Scan for the cell matching the given text and deliver its (x, y) coordinate at center. 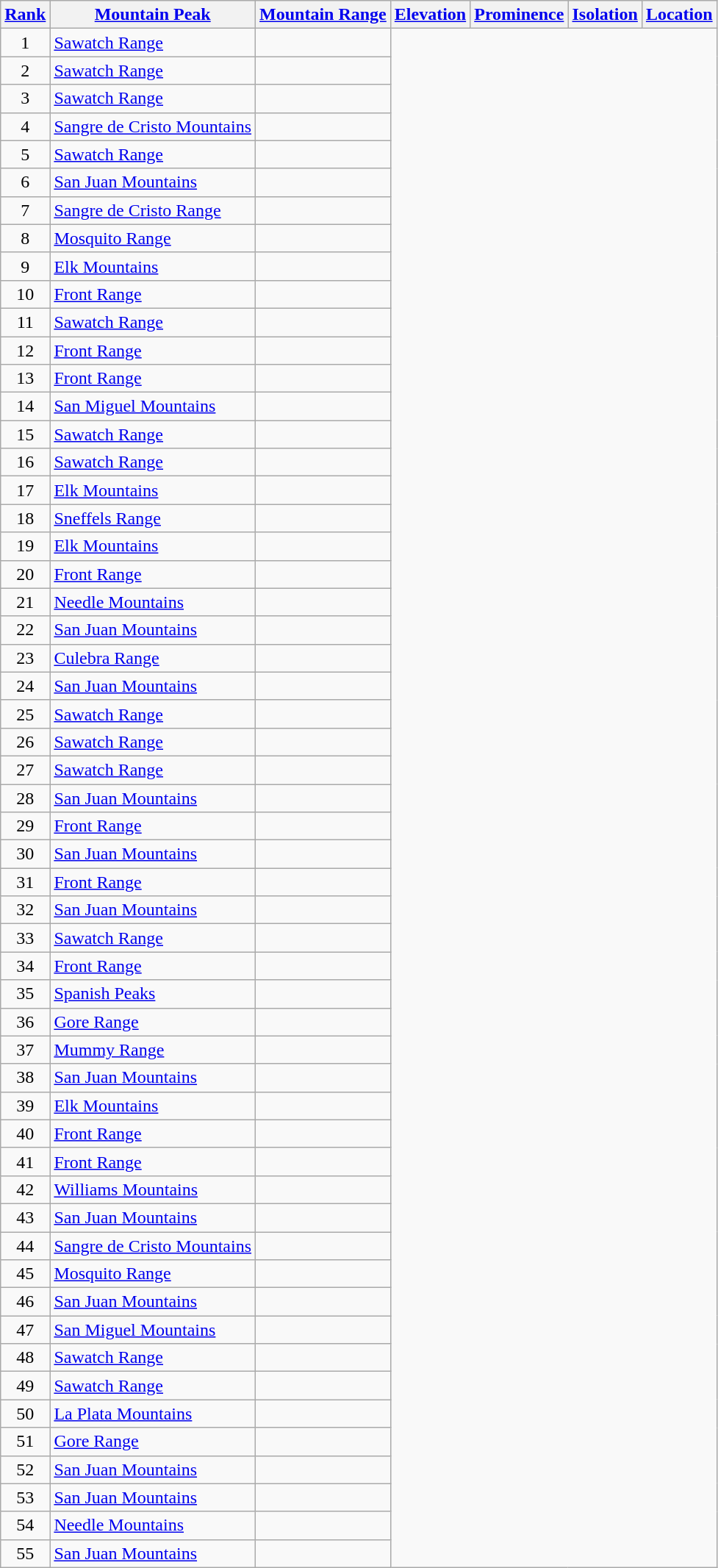
49 (25, 1386)
8 (25, 238)
34 (25, 966)
48 (25, 1358)
25 (25, 714)
39 (25, 1106)
Rank (25, 15)
47 (25, 1330)
38 (25, 1078)
50 (25, 1414)
41 (25, 1161)
Spanish Peaks (153, 994)
32 (25, 910)
Culebra Range (153, 658)
3 (25, 99)
23 (25, 658)
15 (25, 434)
Mountain Peak (153, 15)
Isolation (605, 15)
52 (25, 1469)
31 (25, 882)
43 (25, 1217)
46 (25, 1302)
22 (25, 630)
28 (25, 798)
44 (25, 1246)
Elevation (430, 15)
35 (25, 994)
37 (25, 1050)
13 (25, 379)
14 (25, 407)
36 (25, 1022)
Mummy Range (153, 1050)
33 (25, 938)
18 (25, 518)
12 (25, 351)
55 (25, 1553)
17 (25, 490)
51 (25, 1442)
Sangre de Cristo Range (153, 210)
19 (25, 546)
La Plata Mountains (153, 1414)
11 (25, 322)
1 (25, 43)
Prominence (519, 15)
Location (679, 15)
54 (25, 1525)
27 (25, 770)
21 (25, 602)
9 (25, 266)
45 (25, 1274)
20 (25, 574)
6 (25, 182)
40 (25, 1134)
7 (25, 210)
4 (25, 126)
Sneffels Range (153, 518)
2 (25, 71)
16 (25, 462)
26 (25, 742)
30 (25, 854)
29 (25, 826)
5 (25, 154)
42 (25, 1189)
Mountain Range (323, 15)
Williams Mountains (153, 1189)
24 (25, 686)
10 (25, 294)
53 (25, 1497)
